Provide the (x, y) coordinate of the cell's center where the given text is located.  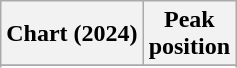
Peakposition (189, 34)
Chart (2024) (72, 34)
